Identify which cell holds the provided text, then report its (X, Y) central coordinate. 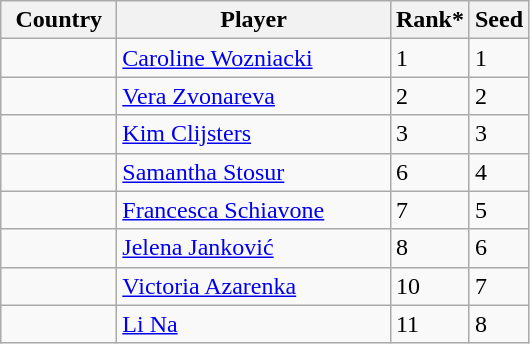
Country (59, 20)
Jelena Janković (254, 248)
Seed (498, 20)
4 (498, 172)
Caroline Wozniacki (254, 58)
10 (430, 286)
Rank* (430, 20)
5 (498, 210)
Samantha Stosur (254, 172)
Kim Clijsters (254, 134)
Vera Zvonareva (254, 96)
Francesca Schiavone (254, 210)
11 (430, 324)
Victoria Azarenka (254, 286)
Player (254, 20)
Li Na (254, 324)
